Capture the cell that displays the provided text and extract its (x, y) central coordinate. 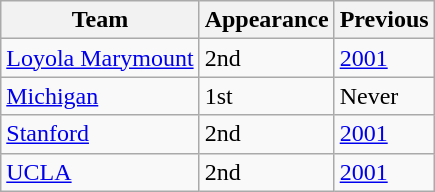
1st (266, 96)
Never (384, 96)
UCLA (100, 172)
Michigan (100, 96)
Loyola Marymount (100, 58)
Team (100, 20)
Previous (384, 20)
Stanford (100, 134)
Appearance (266, 20)
